Provide the (x, y) coordinate of the cell's center where the given text is located.  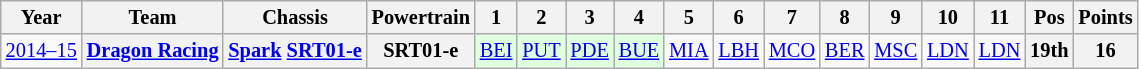
8 (844, 17)
LBH (738, 51)
MCO (792, 51)
10 (948, 17)
MIA (688, 51)
9 (896, 17)
Powertrain (421, 17)
5 (688, 17)
Dragon Racing (153, 51)
SRT01-e (421, 51)
6 (738, 17)
Year (42, 17)
7 (792, 17)
Team (153, 17)
Spark SRT01-e (294, 51)
2 (541, 17)
11 (1000, 17)
BEI (496, 51)
1 (496, 17)
Chassis (294, 17)
PDE (590, 51)
3 (590, 17)
BUE (639, 51)
19th (1049, 51)
BER (844, 51)
4 (639, 17)
MSC (896, 51)
PUT (541, 51)
Pos (1049, 17)
2014–15 (42, 51)
16 (1105, 51)
Points (1105, 17)
